Return [X, Y] of the center of cell containing provided text 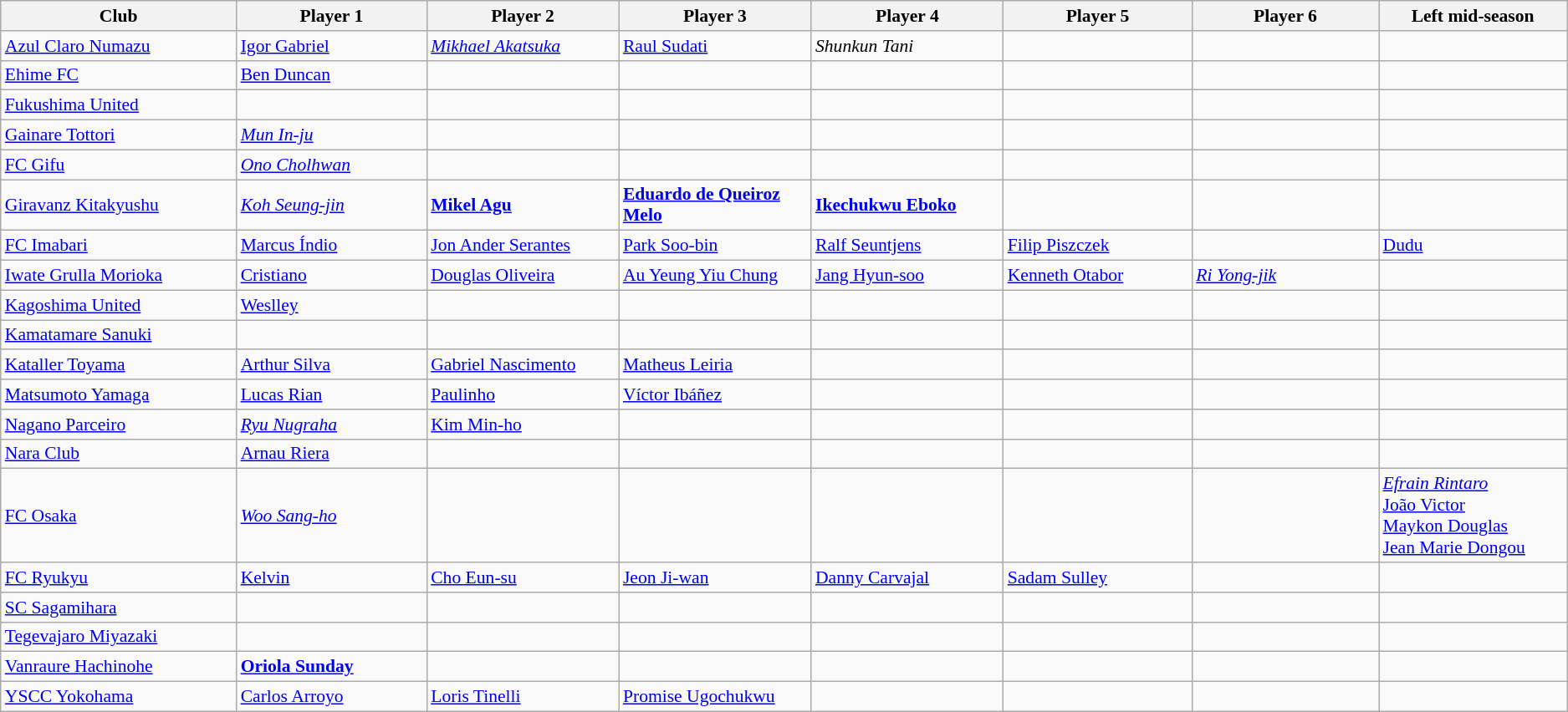
Kelvin [332, 577]
Shunkun Tani [907, 46]
FC Ryukyu [119, 577]
Matheus Leiria [715, 365]
FC Osaka [119, 516]
Woo Sang-ho [332, 516]
Player 3 [715, 16]
Iwate Grulla Morioka [119, 276]
Nagano Parceiro [119, 425]
Mikhael Akatsuka [523, 46]
Giravanz Kitakyushu [119, 206]
Efrain Rintaro João Victor Maykon Douglas Jean Marie Dongou [1474, 516]
Eduardo de Queiroz Melo [715, 206]
Loris Tinelli [523, 697]
Azul Claro Numazu [119, 46]
Player 6 [1285, 16]
Nara Club [119, 454]
Player 5 [1098, 16]
Paulinho [523, 394]
Matsumoto Yamaga [119, 394]
FC Gifu [119, 165]
Fukushima United [119, 105]
Au Yeung Yiu Chung [715, 276]
Jon Ander Serantes [523, 246]
Jeon Ji-wan [715, 577]
Filip Piszczek [1098, 246]
Weslley [332, 305]
Kagoshima United [119, 305]
Arthur Silva [332, 365]
Igor Gabriel [332, 46]
Marcus Índio [332, 246]
Raul Sudati [715, 46]
Tegevajaro Miyazaki [119, 637]
Víctor Ibáñez [715, 394]
Mikel Agu [523, 206]
Ri Yong-jik [1285, 276]
Kim Min-ho [523, 425]
Kamatamare Sanuki [119, 335]
Player 2 [523, 16]
Jang Hyun-soo [907, 276]
SC Sagamihara [119, 608]
Club [119, 16]
Left mid-season [1474, 16]
YSCC Yokohama [119, 697]
Mun In-ju [332, 135]
Arnau Riera [332, 454]
Player 1 [332, 16]
Gabriel Nascimento [523, 365]
Lucas Rian [332, 394]
Ryu Nugraha [332, 425]
Ehime FC [119, 75]
Douglas Oliveira [523, 276]
Danny Carvajal [907, 577]
Sadam Sulley [1098, 577]
Ralf Seuntjens [907, 246]
Oriola Sunday [332, 667]
Ikechukwu Eboko [907, 206]
Carlos Arroyo [332, 697]
Cristiano [332, 276]
Koh Seung-jin [332, 206]
Player 4 [907, 16]
Ben Duncan [332, 75]
FC Imabari [119, 246]
Cho Eun-su [523, 577]
Dudu [1474, 246]
Ono Cholhwan [332, 165]
Promise Ugochukwu [715, 697]
Park Soo-bin [715, 246]
Gainare Tottori [119, 135]
Kataller Toyama [119, 365]
Vanraure Hachinohe [119, 667]
Kenneth Otabor [1098, 276]
